Output the [x, y] coordinate of the center of the cell containing the given text.  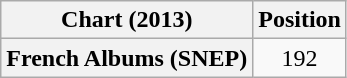
Chart (2013) [127, 20]
French Albums (SNEP) [127, 58]
192 [300, 58]
Position [300, 20]
